From the cell containing the given text, extract its center point as (X, Y) coordinate. 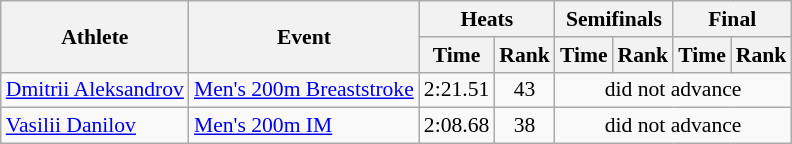
Vasilii Danilov (95, 126)
Semifinals (614, 19)
Event (304, 36)
Athlete (95, 36)
38 (524, 126)
2:21.51 (456, 90)
Heats (487, 19)
2:08.68 (456, 126)
Final (732, 19)
Men's 200m IM (304, 126)
43 (524, 90)
Men's 200m Breaststroke (304, 90)
Dmitrii Aleksandrov (95, 90)
